For the text-containing cell, return its midpoint in [x, y] coordinate format. 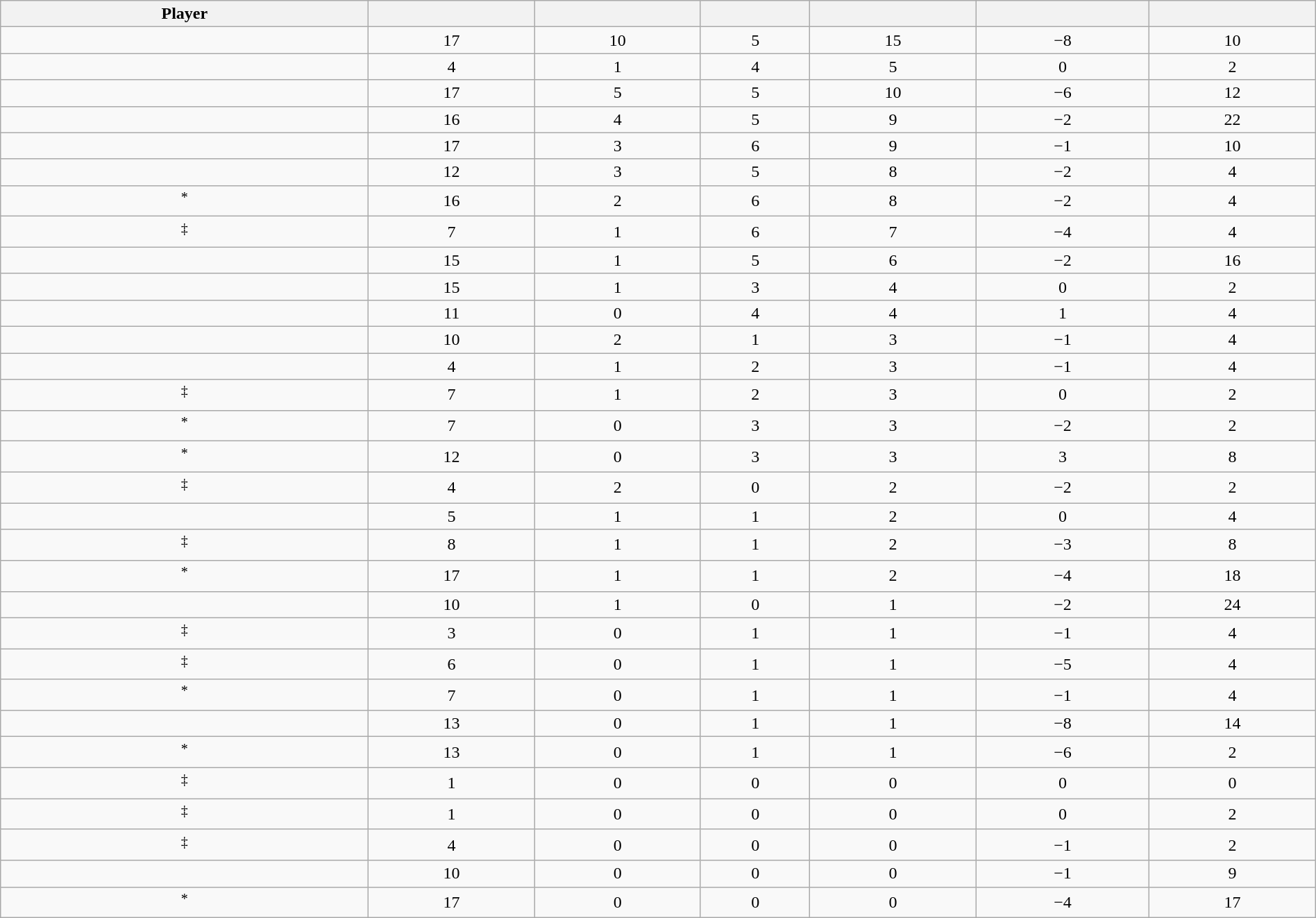
18 [1233, 576]
14 [1233, 724]
−5 [1063, 665]
Player [185, 14]
−3 [1063, 545]
22 [1233, 119]
24 [1233, 604]
11 [451, 313]
